From the cell containing the given text, extract its center point as (X, Y) coordinate. 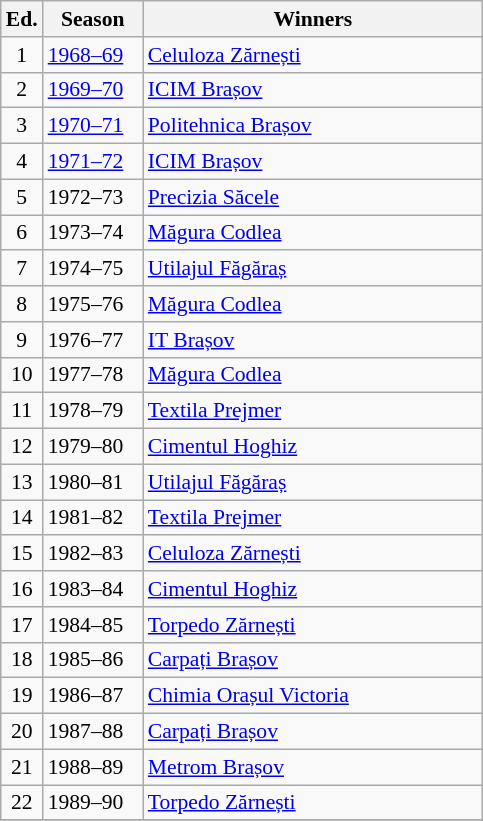
1973–74 (93, 233)
15 (22, 554)
Chimia Orașul Victoria (313, 696)
4 (22, 162)
1986–87 (93, 696)
6 (22, 233)
1985–86 (93, 660)
Metrom Brașov (313, 767)
Season (93, 19)
13 (22, 482)
9 (22, 340)
18 (22, 660)
12 (22, 447)
1972–73 (93, 197)
Politehnica Brașov (313, 126)
1975–76 (93, 304)
20 (22, 732)
8 (22, 304)
1971–72 (93, 162)
1978–79 (93, 411)
IT Brașov (313, 340)
1981–82 (93, 518)
1983–84 (93, 589)
3 (22, 126)
10 (22, 375)
1980–81 (93, 482)
1988–89 (93, 767)
22 (22, 803)
7 (22, 269)
1984–85 (93, 625)
1968–69 (93, 55)
Winners (313, 19)
2 (22, 90)
1989–90 (93, 803)
11 (22, 411)
19 (22, 696)
1970–71 (93, 126)
Precizia Săcele (313, 197)
1976–77 (93, 340)
14 (22, 518)
1969–70 (93, 90)
1977–78 (93, 375)
1974–75 (93, 269)
16 (22, 589)
1987–88 (93, 732)
5 (22, 197)
21 (22, 767)
1 (22, 55)
1982–83 (93, 554)
17 (22, 625)
Ed. (22, 19)
1979–80 (93, 447)
